From the cell containing the given text, extract its center point as (X, Y) coordinate. 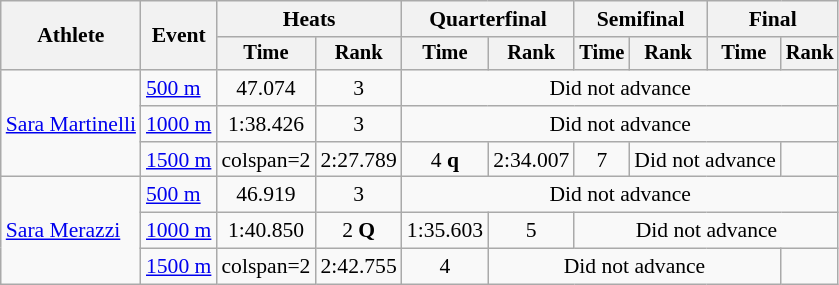
47.074 (266, 88)
Quarterfinal (488, 19)
Final (773, 19)
Event (178, 36)
7 (602, 160)
Sara Martinelli (71, 124)
Heats (308, 19)
1:40.850 (266, 231)
2:34.007 (531, 160)
Sara Merazzi (71, 230)
4 (445, 267)
4 q (445, 160)
1:38.426 (266, 124)
2:27.789 (358, 160)
46.919 (266, 195)
5 (531, 231)
Semifinal (640, 19)
2 Q (358, 231)
1:35.603 (445, 231)
2:42.755 (358, 267)
Athlete (71, 36)
